Detect which cell encompasses the target text, then output its (X, Y) center coordinate. 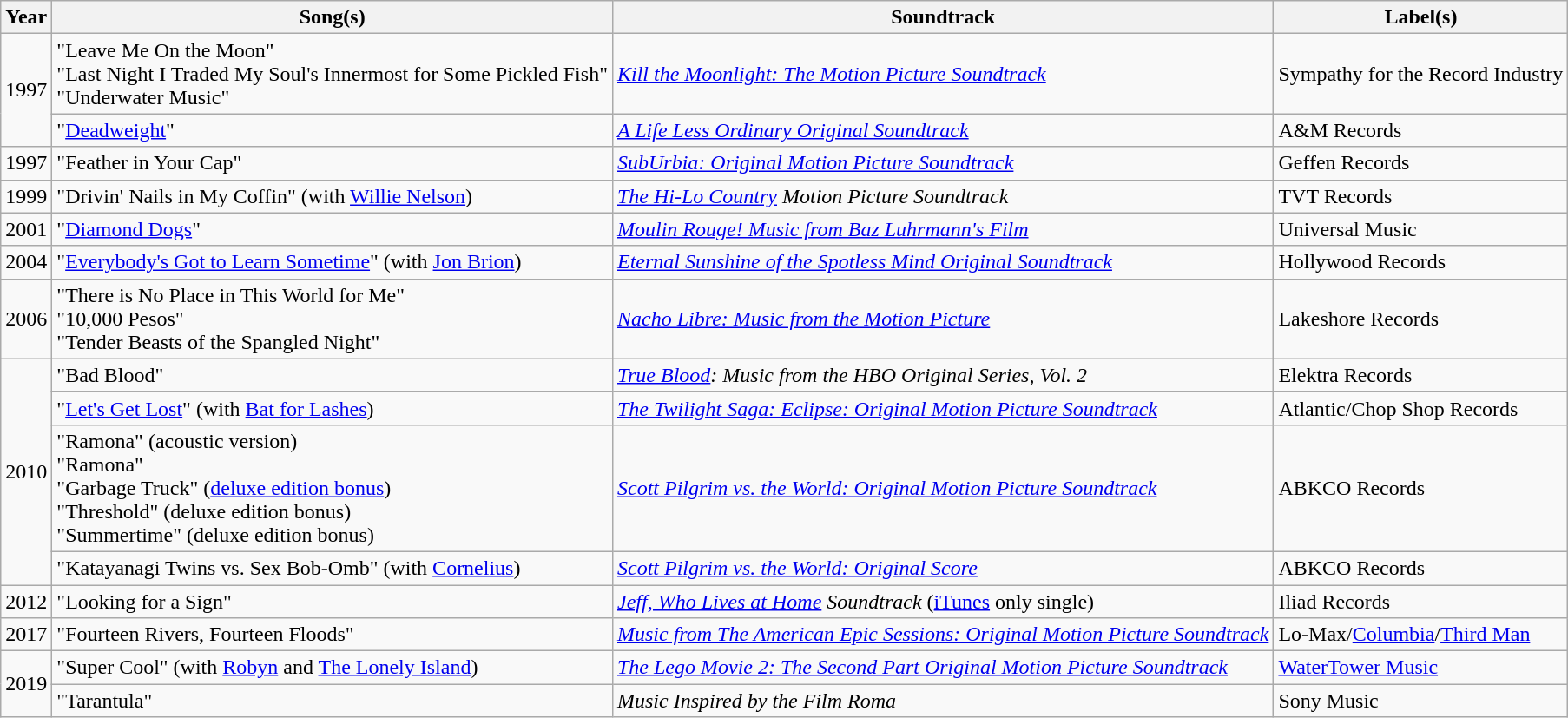
Iliad Records (1420, 602)
Hollywood Records (1420, 262)
"Tarantula" (333, 701)
Label(s) (1420, 17)
A Life Less Ordinary Original Soundtrack (943, 130)
Sympathy for the Record Industry (1420, 74)
"Diamond Dogs" (333, 229)
1999 (26, 196)
Year (26, 17)
Soundtrack (943, 17)
TVT Records (1420, 196)
"Everybody's Got to Learn Sometime" (with Jon Brion) (333, 262)
A&M Records (1420, 130)
"Leave Me On the Moon""Last Night I Traded My Soul's Innermost for Some Pickled Fish""Underwater Music" (333, 74)
Atlantic/Chop Shop Records (1420, 408)
2001 (26, 229)
"Let's Get Lost" (with Bat for Lashes) (333, 408)
The Lego Movie 2: The Second Part Original Motion Picture Soundtrack (943, 668)
The Hi-Lo Country Motion Picture Soundtrack (943, 196)
Song(s) (333, 17)
Geffen Records (1420, 163)
The Twilight Saga: Eclipse: Original Motion Picture Soundtrack (943, 408)
Scott Pilgrim vs. the World: Original Motion Picture Soundtrack (943, 488)
Lo-Max/Columbia/Third Man (1420, 635)
Lakeshore Records (1420, 319)
Moulin Rouge! Music from Baz Luhrmann's Film (943, 229)
"Ramona" (acoustic version)"Ramona""Garbage Truck" (deluxe edition bonus)"Threshold" (deluxe edition bonus)"Summertime" (deluxe edition bonus) (333, 488)
Music from The American Epic Sessions: Original Motion Picture Soundtrack (943, 635)
"Bad Blood" (333, 375)
Jeff, Who Lives at Home Soundtrack (iTunes only single) (943, 602)
2012 (26, 602)
Kill the Moonlight: The Motion Picture Soundtrack (943, 74)
Music Inspired by the Film Roma (943, 701)
Elektra Records (1420, 375)
Sony Music (1420, 701)
"Drivin' Nails in My Coffin" (with Willie Nelson) (333, 196)
2006 (26, 319)
Eternal Sunshine of the Spotless Mind Original Soundtrack (943, 262)
Scott Pilgrim vs. the World: Original Score (943, 568)
"Deadweight" (333, 130)
2017 (26, 635)
Universal Music (1420, 229)
2004 (26, 262)
"Feather in Your Cap" (333, 163)
True Blood: Music from the HBO Original Series, Vol. 2 (943, 375)
"There is No Place in This World for Me""10,000 Pesos""Tender Beasts of the Spangled Night" (333, 319)
"Looking for a Sign" (333, 602)
2019 (26, 684)
"Katayanagi Twins vs. Sex Bob-Omb" (with Cornelius) (333, 568)
WaterTower Music (1420, 668)
2010 (26, 471)
Nacho Libre: Music from the Motion Picture (943, 319)
"Super Cool" (with Robyn and The Lonely Island) (333, 668)
"Fourteen Rivers, Fourteen Floods" (333, 635)
SubUrbia: Original Motion Picture Soundtrack (943, 163)
